Scan for the cell matching the given text and deliver its [X, Y] coordinate at center. 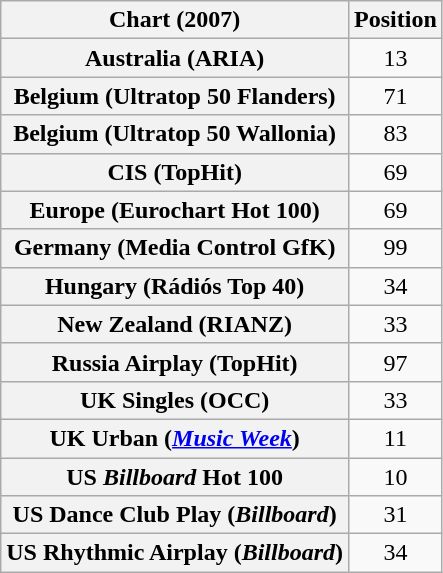
New Zealand (RIANZ) [175, 324]
11 [396, 438]
10 [396, 477]
83 [396, 134]
US Rhythmic Airplay (Billboard) [175, 553]
99 [396, 248]
97 [396, 362]
13 [396, 58]
Belgium (Ultratop 50 Flanders) [175, 96]
US Dance Club Play (Billboard) [175, 515]
Europe (Eurochart Hot 100) [175, 210]
UK Singles (OCC) [175, 400]
31 [396, 515]
UK Urban (Music Week) [175, 438]
71 [396, 96]
Germany (Media Control GfK) [175, 248]
CIS (TopHit) [175, 172]
Hungary (Rádiós Top 40) [175, 286]
Russia Airplay (TopHit) [175, 362]
Australia (ARIA) [175, 58]
Belgium (Ultratop 50 Wallonia) [175, 134]
US Billboard Hot 100 [175, 477]
Position [396, 20]
Chart (2007) [175, 20]
